Search for the cell housing the specified text and yield its [x, y] center coordinate. 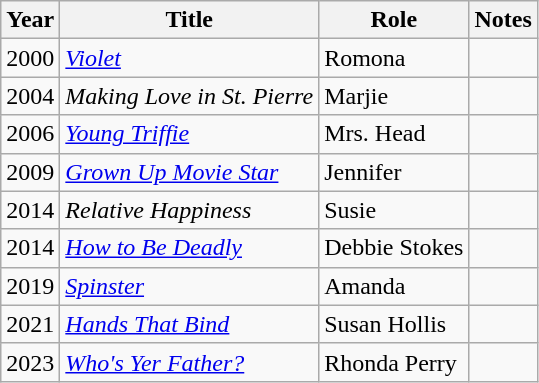
Rhonda Perry [394, 362]
Marjie [394, 96]
2019 [30, 286]
Role [394, 20]
Making Love in St. Pierre [190, 96]
Amanda [394, 286]
Who's Yer Father? [190, 362]
Mrs. Head [394, 134]
Violet [190, 58]
How to Be Deadly [190, 248]
Title [190, 20]
2009 [30, 172]
Year [30, 20]
Young Triffie [190, 134]
Romona [394, 58]
Grown Up Movie Star [190, 172]
2023 [30, 362]
Relative Happiness [190, 210]
Debbie Stokes [394, 248]
2004 [30, 96]
2021 [30, 324]
Hands That Bind [190, 324]
2006 [30, 134]
Spinster [190, 286]
Susan Hollis [394, 324]
2000 [30, 58]
Notes [503, 20]
Susie [394, 210]
Jennifer [394, 172]
